Locate the cell with the specified text and output its [X, Y] center coordinate. 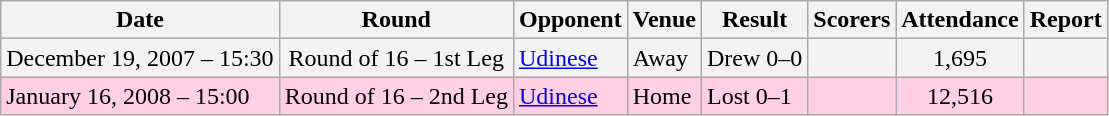
Result [754, 20]
Away [664, 58]
Round of 16 – 1st Leg [396, 58]
Venue [664, 20]
Lost 0–1 [754, 96]
Report [1066, 20]
Opponent [570, 20]
Round of 16 – 2nd Leg [396, 96]
Round [396, 20]
December 19, 2007 – 15:30 [140, 58]
Home [664, 96]
Attendance [960, 20]
1,695 [960, 58]
Scorers [852, 20]
Date [140, 20]
January 16, 2008 – 15:00 [140, 96]
12,516 [960, 96]
Drew 0–0 [754, 58]
